Pinpoint the cell where the given text exists, returning its (x, y) midpoint coordinate. 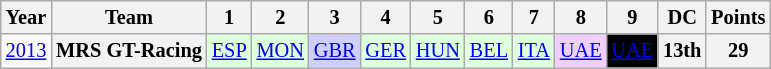
8 (581, 17)
5 (438, 17)
3 (335, 17)
Team (129, 17)
1 (230, 17)
GER (385, 51)
29 (738, 51)
7 (534, 17)
Year (26, 17)
MON (280, 51)
6 (489, 17)
2 (280, 17)
2013 (26, 51)
13th (682, 51)
9 (633, 17)
BEL (489, 51)
4 (385, 17)
HUN (438, 51)
ESP (230, 51)
Points (738, 17)
DC (682, 17)
MRS GT-Racing (129, 51)
ITA (534, 51)
GBR (335, 51)
